Search for the cell housing the specified text and yield its [X, Y] center coordinate. 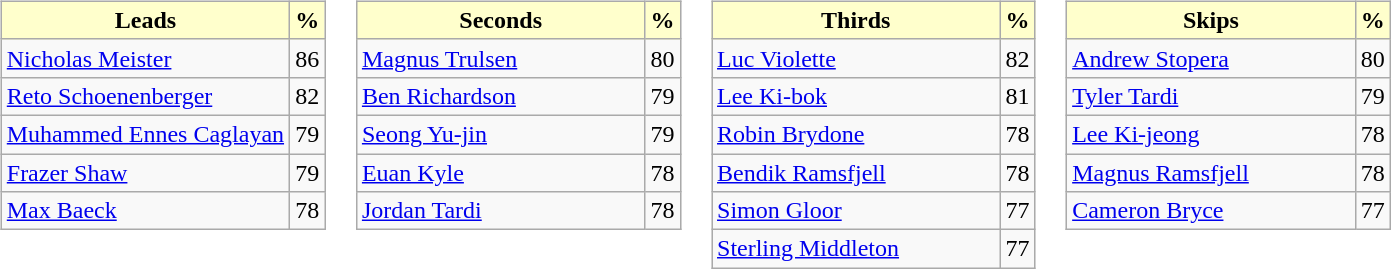
Nicholas Meister [146, 58]
Seong Yu-jin [500, 134]
Sterling Middleton [856, 249]
81 [1018, 96]
Magnus Ramsfjell [1212, 173]
Ben Richardson [500, 96]
Cameron Bryce [1212, 211]
Euan Kyle [500, 173]
Lee Ki-jeong [1212, 134]
Muhammed Ennes Caglayan [146, 134]
Luc Violette [856, 58]
Bendik Ramsfjell [856, 173]
Andrew Stopera [1212, 58]
Simon Gloor [856, 211]
86 [308, 58]
Tyler Tardi [1212, 96]
Frazer Shaw [146, 173]
Lee Ki-bok [856, 96]
Thirds [856, 20]
Reto Schoenenberger [146, 96]
Max Baeck [146, 211]
Robin Brydone [856, 134]
Skips [1212, 20]
Jordan Tardi [500, 211]
Seconds [500, 20]
Magnus Trulsen [500, 58]
Leads [146, 20]
